Scan for the cell matching the given text and deliver its (x, y) coordinate at center. 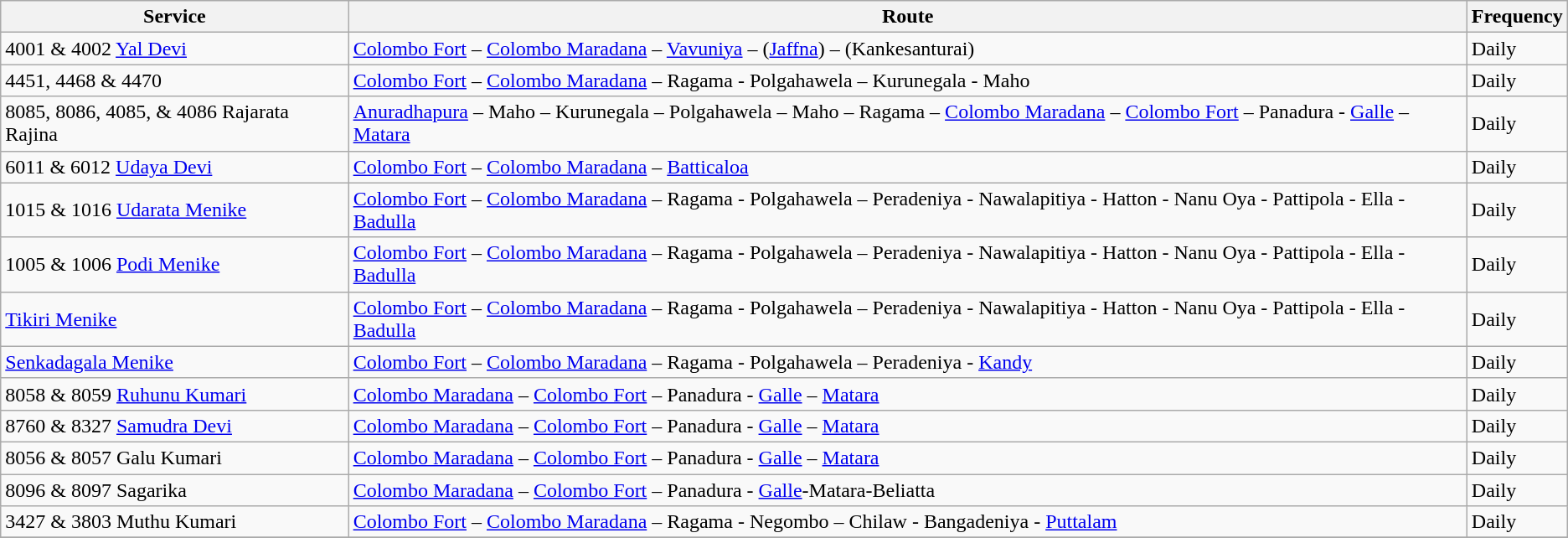
6011 & 6012 Udaya Devi (174, 167)
3427 & 3803 Muthu Kumari (174, 522)
8760 & 8327 Samudra Devi (174, 426)
1015 & 1016 Udarata Menike (174, 210)
Colombo Fort – Colombo Maradana – Vavuniya – (Jaffna) – (Kankesanturai) (908, 49)
4001 & 4002 Yal Devi (174, 49)
Anuradhapura – Maho – Kurunegala – Polgahawela – Maho – Ragama – Colombo Maradana – Colombo Fort – Panadura - Galle – Matara (908, 124)
8096 & 8097 Sagarika (174, 490)
1005 & 1006 Podi Menike (174, 265)
Senkadagala Menike (174, 362)
8056 & 8057 Galu Kumari (174, 458)
Tikiri Menike (174, 318)
Route (908, 17)
Colombo Fort – Colombo Maradana – Batticaloa (908, 167)
8085, 8086, 4085, & 4086 Rajarata Rajina (174, 124)
Colombo Fort – Colombo Maradana – Ragama - Polgahawela – Peradeniya - Kandy (908, 362)
8058 & 8059 Ruhunu Kumari (174, 394)
Colombo Fort – Colombo Maradana – Ragama - Polgahawela – Kurunegala - Maho (908, 80)
4451, 4468 & 4470 (174, 80)
Frequency (1517, 17)
Colombo Maradana – Colombo Fort – Panadura - Galle-Matara-Beliatta (908, 490)
Service (174, 17)
Colombo Fort – Colombo Maradana – Ragama - Negombo – Chilaw - Bangadeniya - Puttalam (908, 522)
